Locate the cell with the specified text and output its [x, y] center coordinate. 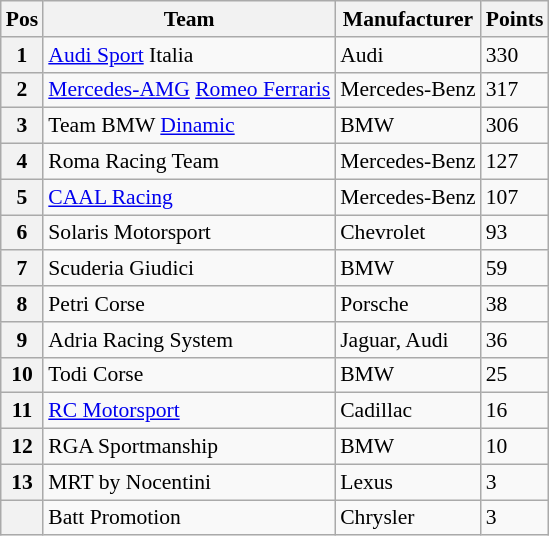
5 [22, 197]
Batt Promotion [189, 518]
Adria Racing System [189, 340]
2 [22, 90]
Audi Sport Italia [189, 55]
Roma Racing Team [189, 162]
6 [22, 233]
Jaguar, Audi [408, 340]
13 [22, 482]
38 [515, 304]
36 [515, 340]
25 [515, 375]
317 [515, 90]
107 [515, 197]
Cadillac [408, 411]
Porsche [408, 304]
Chevrolet [408, 233]
RGA Sportmanship [189, 447]
Mercedes-AMG Romeo Ferraris [189, 90]
Team [189, 19]
MRT by Nocentini [189, 482]
Team BMW Dinamic [189, 126]
Chrysler [408, 518]
Lexus [408, 482]
RC Motorsport [189, 411]
4 [22, 162]
330 [515, 55]
1 [22, 55]
Manufacturer [408, 19]
93 [515, 233]
Audi [408, 55]
Solaris Motorsport [189, 233]
16 [515, 411]
9 [22, 340]
Scuderia Giudici [189, 269]
59 [515, 269]
Points [515, 19]
Todi Corse [189, 375]
Petri Corse [189, 304]
11 [22, 411]
7 [22, 269]
CAAL Racing [189, 197]
8 [22, 304]
306 [515, 126]
12 [22, 447]
Pos [22, 19]
127 [515, 162]
